Return the [X, Y] coordinate for the center point of the cell that contains the specified text.  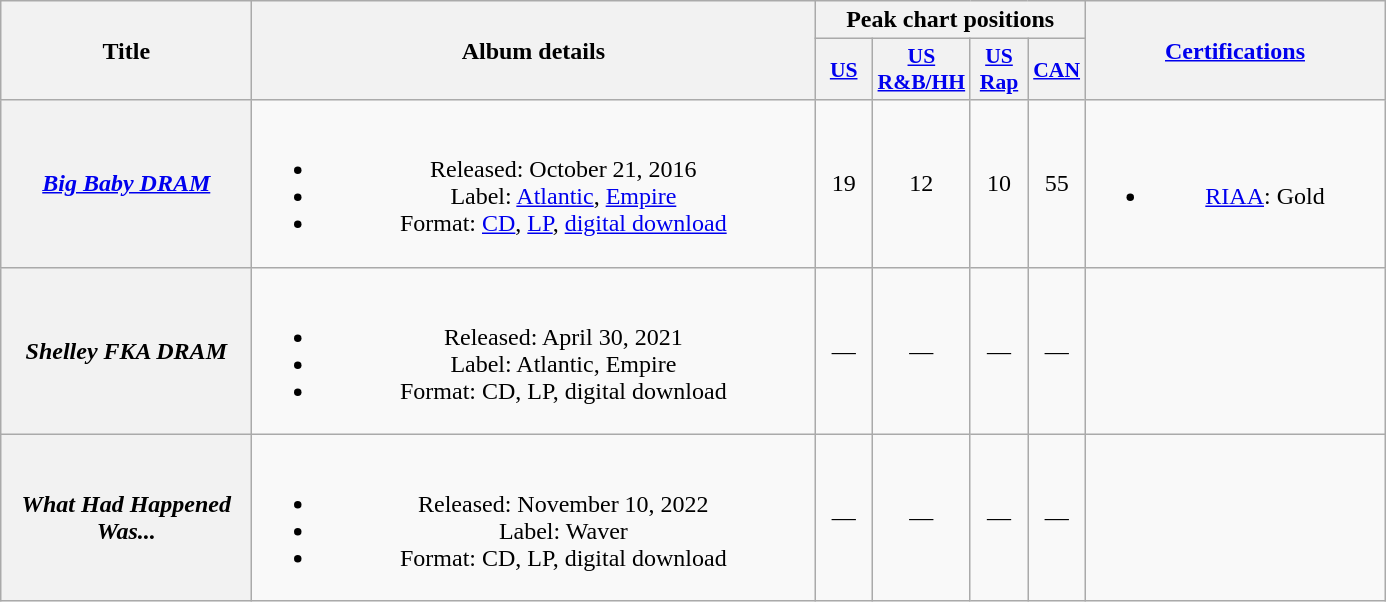
US [844, 70]
Released: November 10, 2022Label: WaverFormat: CD, LP, digital download [534, 518]
Certifications [1234, 50]
Shelley FKA DRAM [126, 350]
RIAA: Gold [1234, 184]
What Had Happened Was... [126, 518]
Released: April 30, 2021Label: Atlantic, EmpireFormat: CD, LP, digital download [534, 350]
Peak chart positions [950, 20]
10 [999, 184]
CAN [1057, 70]
US R&B/HH [922, 70]
12 [922, 184]
Big Baby DRAM [126, 184]
55 [1057, 184]
Title [126, 50]
Album details [534, 50]
19 [844, 184]
US Rap [999, 70]
Released: October 21, 2016Label: Atlantic, EmpireFormat: CD, LP, digital download [534, 184]
